Return (X, Y) of the center of cell containing provided text 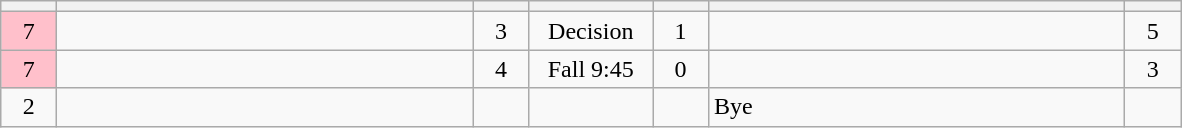
2 (29, 107)
0 (680, 69)
Bye (917, 107)
4 (501, 69)
1 (680, 31)
Fall 9:45 (591, 69)
Decision (591, 31)
5 (1153, 31)
